From the cell containing the given text, extract its center point as [X, Y] coordinate. 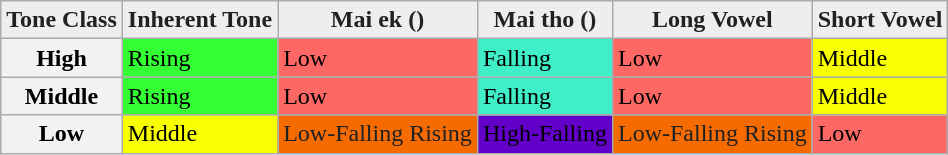
Long Vowel [712, 20]
Short Vowel [880, 20]
High-Falling [544, 134]
Tone Class [62, 20]
Mai tho () [544, 20]
Mai ek () [378, 20]
Inherent Tone [200, 20]
High [62, 58]
